From the cell containing the given text, extract its center point as (x, y) coordinate. 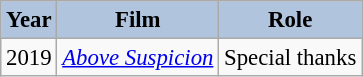
Role (290, 20)
Film (138, 20)
Above Suspicion (138, 58)
Special thanks (290, 58)
Year (29, 20)
2019 (29, 58)
